Return the (x, y) coordinate for the center point of the cell that contains the specified text.  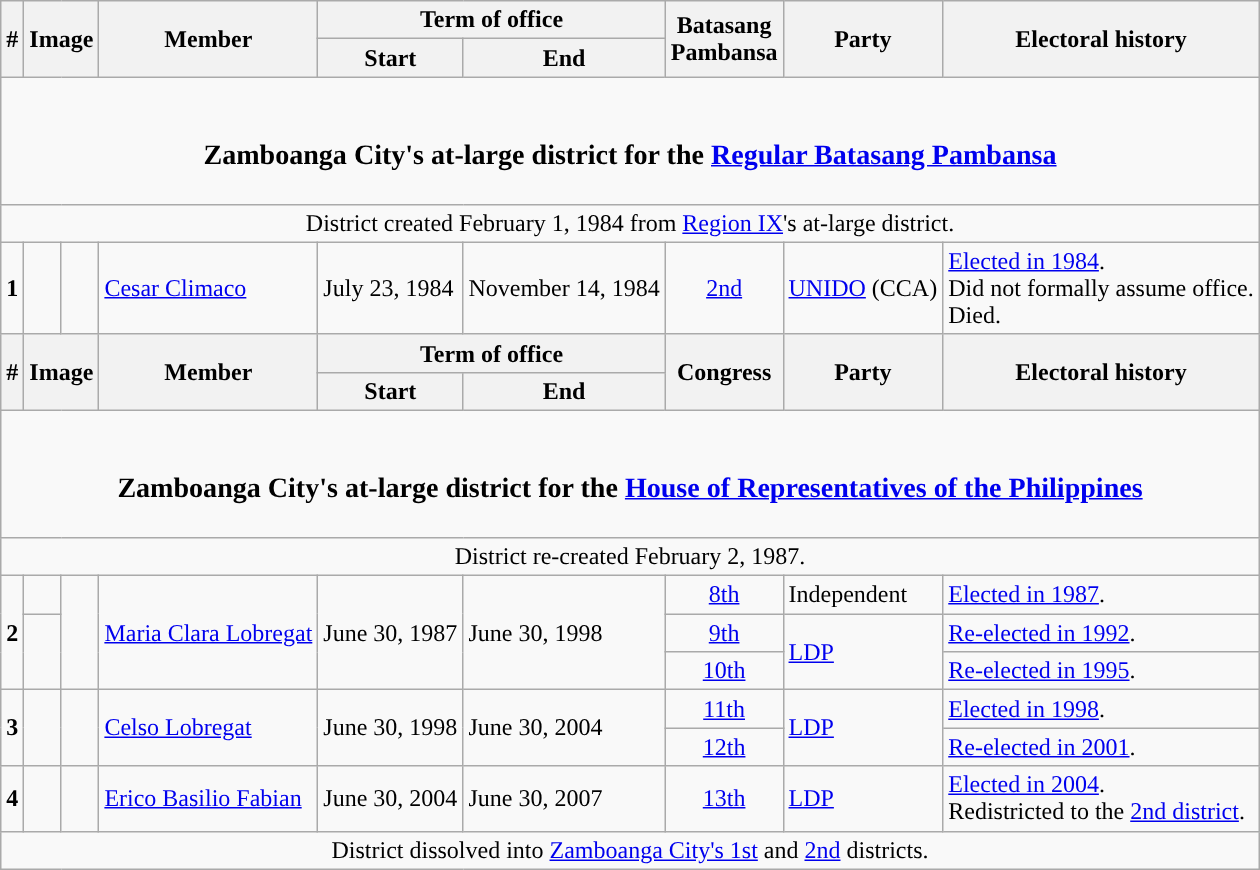
November 14, 1984 (564, 288)
2 (12, 633)
9th (724, 633)
June 30, 2007 (564, 798)
BatasangPambansa (724, 39)
Re-elected in 1995. (1102, 671)
10th (724, 671)
12th (724, 747)
2nd (724, 288)
1 (12, 288)
Independent (863, 595)
Elected in 1987. (1102, 595)
11th (724, 709)
District re-created February 2, 1987. (630, 557)
Maria Clara Lobregat (208, 633)
Cesar Climaco (208, 288)
Elected in 1984.Did not formally assume office.Died. (1102, 288)
Zamboanga City's at-large district for the Regular Batasang Pambansa (630, 140)
District created February 1, 1984 from Region IX's at-large district. (630, 223)
Congress (724, 372)
Elected in 1998. (1102, 709)
Erico Basilio Fabian (208, 798)
4 (12, 798)
13th (724, 798)
Zamboanga City's at-large district for the House of Representatives of the Philippines (630, 474)
Re-elected in 2001. (1102, 747)
8th (724, 595)
Celso Lobregat (208, 728)
Elected in 2004.Redistricted to the 2nd district. (1102, 798)
July 23, 1984 (390, 288)
June 30, 1987 (390, 633)
Re-elected in 1992. (1102, 633)
UNIDO (CCA) (863, 288)
3 (12, 728)
District dissolved into Zamboanga City's 1st and 2nd districts. (630, 850)
